Return the [x, y] coordinate for the center point of the cell that contains the specified text.  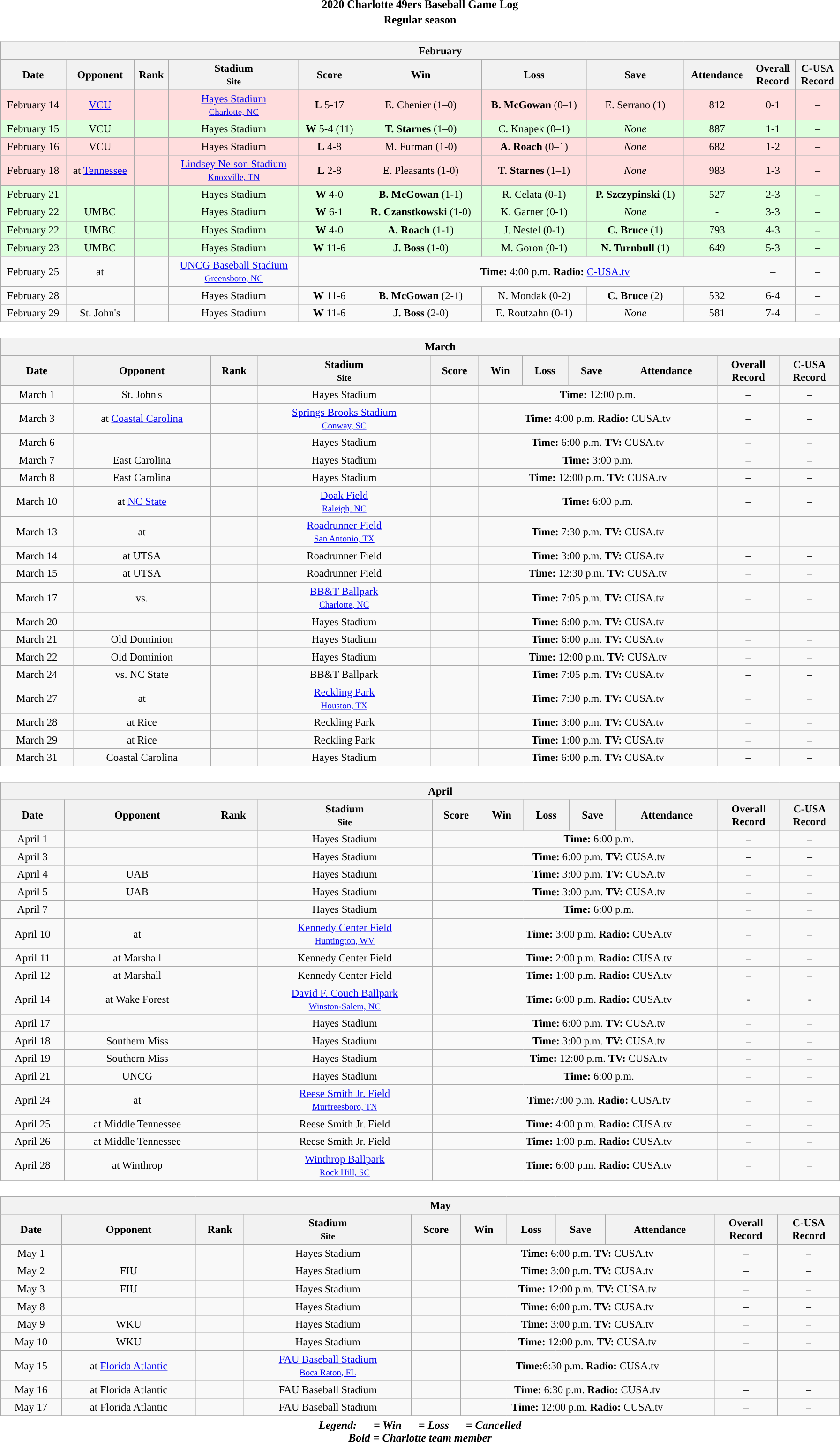
Winthrop BallparkRock Hill, SC [345, 1165]
April 24 [33, 1100]
May 3 [31, 1289]
April 26 [33, 1142]
793 [717, 230]
February 15 [33, 129]
E. Routzahn (0-1) [534, 313]
February 18 [33, 171]
C. Knapek (0–1) [534, 129]
March 31 [37, 758]
Time: 12:00 p.m. Radio: CUSA.tv [588, 1407]
P. Szczypinski (1) [635, 195]
649 [717, 248]
682 [717, 147]
May 17 [31, 1407]
April 21 [33, 1076]
Doak FieldRaleigh, NC [344, 502]
W 5-4 (11) [330, 129]
K. Garner (0-1) [534, 212]
5-3 [772, 248]
March 29 [37, 740]
Time: 6:30 p.m. Radio: CUSA.tv [588, 1389]
at Coastal Carolina [142, 418]
FAU Baseball StadiumBoca Raton, FL [328, 1365]
581 [717, 313]
February 29 [33, 313]
C. Bruce (1) [635, 230]
Time: 4:00 p.m. Radio: C-USA.tv [555, 271]
April [420, 791]
R. Czanstkowski (1-0) [421, 212]
March 8 [37, 478]
May 8 [31, 1307]
N. Mondak (0-2) [534, 295]
Time:6:30 p.m. Radio: CUSA.tv [588, 1365]
vs. [142, 597]
Time:7:00 p.m. Radio: CUSA.tv [599, 1100]
J. Boss (2-0) [421, 313]
Coastal Carolina [142, 758]
February [420, 51]
Time: 1:00 p.m. TV: CUSA.tv [598, 740]
March 1 [37, 395]
April 17 [33, 1023]
Springs Brooks StadiumConway, SC [344, 418]
May 10 [31, 1342]
March 15 [37, 573]
March 24 [37, 674]
983 [717, 171]
Reese Smith Jr. FieldMurfreesboro, TN [345, 1100]
March 14 [37, 556]
6-4 [772, 295]
J. Nestel (0-1) [534, 230]
March 20 [37, 622]
March 6 [37, 443]
Time: 3:00 p.m. [598, 460]
A. Roach (1-1) [421, 230]
April 18 [33, 1041]
Time: 12:30 p.m. TV: CUSA.tv [598, 573]
Kennedy Center FieldHuntington, WV [345, 934]
March 28 [37, 722]
M. Goron (0-1) [534, 248]
April 4 [33, 874]
E. Pleasants (1-0) [421, 171]
A. Roach (0–1) [534, 147]
February 16 [33, 147]
B. McGowan (2-1) [421, 295]
May 15 [31, 1365]
1-2 [772, 147]
February 25 [33, 271]
527 [717, 195]
7-4 [772, 313]
Hayes StadiumCharlotte, NC [234, 105]
4-3 [772, 230]
W 6-1 [330, 212]
L 5-17 [330, 105]
April 3 [33, 857]
David F. Couch BallparkWinston-Salem, NC [345, 999]
812 [717, 105]
April 10 [33, 934]
March 27 [37, 698]
at Wake Forest [137, 999]
T. Starnes (1–0) [421, 129]
April 5 [33, 892]
at NC State [142, 502]
April 12 [33, 975]
March 7 [37, 460]
L 2-8 [330, 171]
Time: 2:00 p.m. Radio: CUSA.tv [599, 958]
Lindsey Nelson StadiumKnoxville, TN [234, 171]
April 14 [33, 999]
1-1 [772, 129]
B. McGowan (1-1) [421, 195]
May 1 [31, 1254]
March [420, 346]
April 1 [33, 839]
L 4-8 [330, 147]
March 10 [37, 502]
May 2 [31, 1271]
Time: 3:00 p.m. Radio: CUSA.tv [599, 934]
Reckling ParkHouston, TX [344, 698]
April 7 [33, 909]
T. Starnes (1–1) [534, 171]
March 21 [37, 639]
March 17 [37, 597]
BB&T Ballpark [344, 674]
April 25 [33, 1124]
February 14 [33, 105]
April 11 [33, 958]
B. McGowan (0–1) [534, 105]
3-3 [772, 212]
May [420, 1206]
April 19 [33, 1059]
E. Chenier (1–0) [421, 105]
2-3 [772, 195]
532 [717, 295]
M. Furman (1-0) [421, 147]
April 28 [33, 1165]
UNCG Baseball StadiumGreensboro, NC [234, 271]
vs. NC State [142, 674]
0-1 [772, 105]
J. Boss (1-0) [421, 248]
February 21 [33, 195]
N. Turnbull (1) [635, 248]
at Tennessee [100, 171]
UNCG [137, 1076]
R. Celata (0-1) [534, 195]
May 16 [31, 1389]
at Winthrop [137, 1165]
March 13 [37, 532]
May 9 [31, 1324]
E. Serrano (1) [635, 105]
March 3 [37, 418]
BB&T BallparkCharlotte, NC [344, 597]
February 28 [33, 295]
1-3 [772, 171]
887 [717, 129]
Roadrunner FieldSan Antonio, TX [344, 532]
February 23 [33, 248]
Time: 12:00 p.m. [598, 395]
March 22 [37, 657]
C. Bruce (2) [635, 295]
